Identify which cell holds the provided text, then report its (x, y) central coordinate. 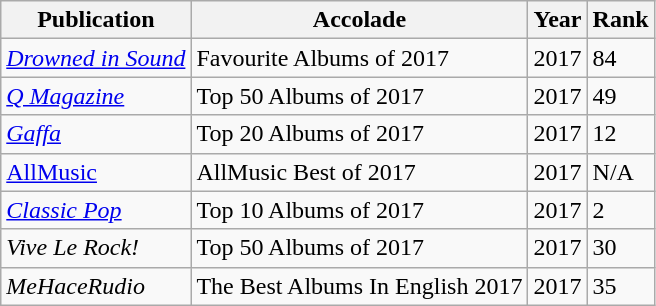
Year (558, 20)
49 (620, 96)
Top 10 Albums of 2017 (360, 210)
MeHaceRudio (96, 286)
Gaffa (96, 134)
35 (620, 286)
Classic Pop (96, 210)
N/A (620, 172)
Vive Le Rock! (96, 248)
Rank (620, 20)
The Best Albums In English 2017 (360, 286)
Drowned in Sound (96, 58)
AllMusic Best of 2017 (360, 172)
Top 20 Albums of 2017 (360, 134)
12 (620, 134)
Publication (96, 20)
2 (620, 210)
Q Magazine (96, 96)
AllMusic (96, 172)
84 (620, 58)
Favourite Albums of 2017 (360, 58)
30 (620, 248)
Accolade (360, 20)
